Search for the cell housing the specified text and yield its [x, y] center coordinate. 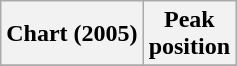
Chart (2005) [72, 34]
Peakposition [189, 34]
